Provide the [x, y] coordinate of the cell's center where the given text is located.  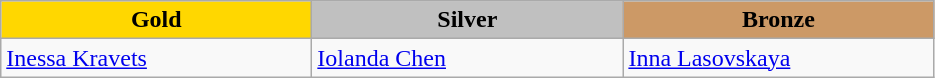
Iolanda Chen [468, 58]
Inessa Kravets [156, 58]
Bronze [778, 20]
Silver [468, 20]
Gold [156, 20]
Inna Lasovskaya [778, 58]
